Return the (X, Y) coordinate for the center point of the cell that contains the specified text.  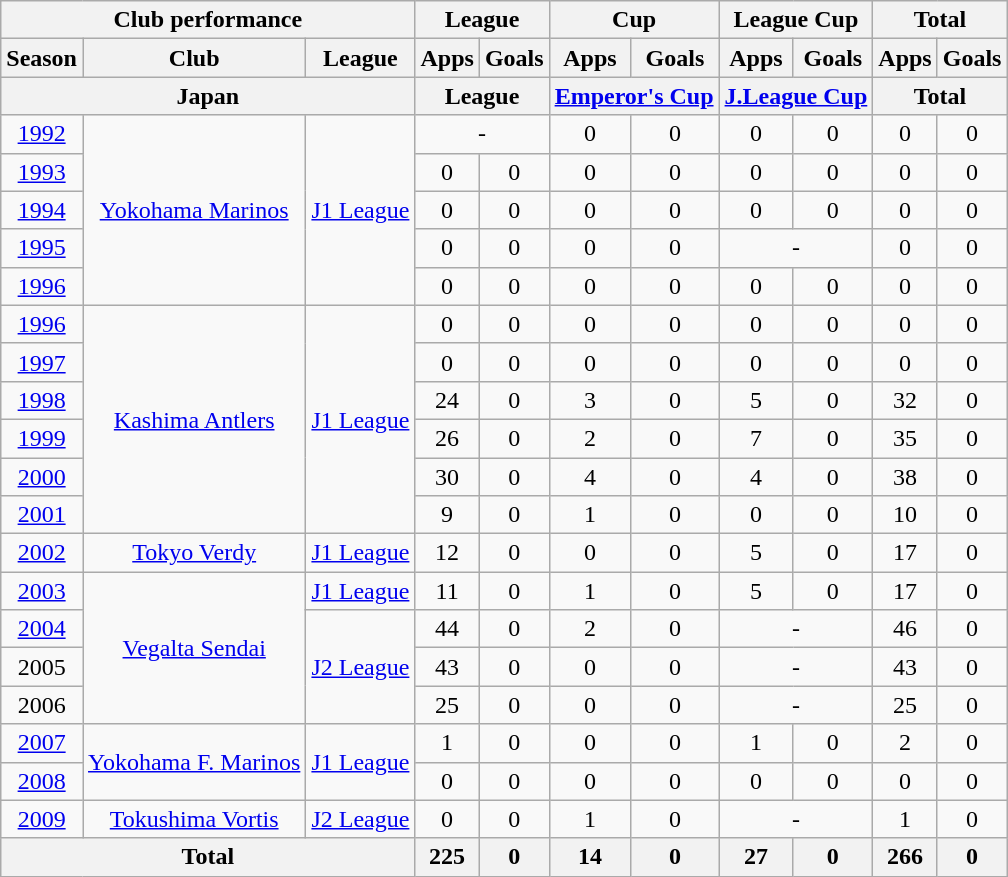
2009 (42, 819)
2004 (42, 629)
3 (590, 400)
46 (905, 629)
24 (447, 400)
League Cup (796, 20)
10 (905, 515)
Japan (208, 96)
Tokyo Verdy (194, 553)
26 (447, 438)
2001 (42, 515)
Club (194, 58)
Cup (634, 20)
35 (905, 438)
Emperor's Cup (634, 96)
11 (447, 591)
2008 (42, 781)
J.League Cup (796, 96)
1998 (42, 400)
1995 (42, 248)
12 (447, 553)
2007 (42, 743)
Kashima Antlers (194, 419)
1997 (42, 362)
9 (447, 515)
27 (756, 857)
30 (447, 477)
Season (42, 58)
2002 (42, 553)
2006 (42, 705)
Tokushima Vortis (194, 819)
2003 (42, 591)
32 (905, 400)
Yokohama Marinos (194, 210)
44 (447, 629)
1999 (42, 438)
1992 (42, 134)
38 (905, 477)
14 (590, 857)
Club performance (208, 20)
Yokohama F. Marinos (194, 762)
225 (447, 857)
2000 (42, 477)
1994 (42, 210)
266 (905, 857)
7 (756, 438)
1993 (42, 172)
2005 (42, 667)
Vegalta Sendai (194, 648)
